Search for the cell housing the specified text and yield its (x, y) center coordinate. 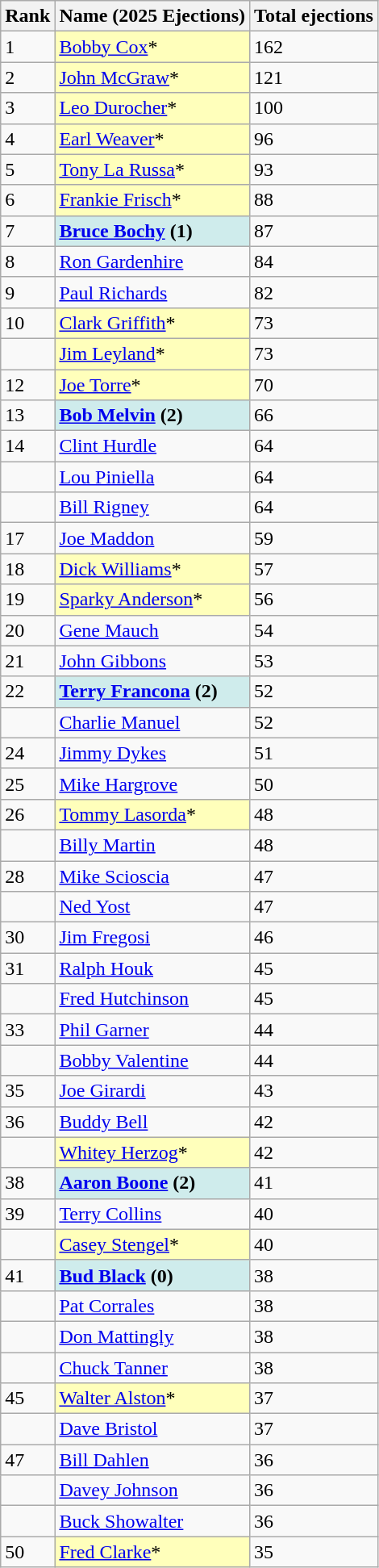
24 (27, 753)
Ned Yost (152, 907)
9 (27, 292)
2 (27, 77)
Bob Melvin (2) (152, 416)
7 (27, 231)
Chuck Tanner (152, 1368)
Ralph Houk (152, 968)
Bobby Cox* (152, 47)
Jimmy Dykes (152, 753)
28 (27, 876)
14 (27, 446)
Tony La Russa* (152, 169)
Terry Francona (2) (152, 692)
100 (314, 108)
Casey Stengel* (152, 1244)
82 (314, 292)
Davey Johnson (152, 1491)
88 (314, 200)
Jim Leyland* (152, 353)
Leo Durocher* (152, 108)
46 (314, 938)
Ron Gardenhire (152, 261)
6 (27, 200)
Lou Piniella (152, 477)
John McGraw* (152, 77)
5 (27, 169)
Don Mattingly (152, 1336)
59 (314, 538)
John Gibbons (152, 661)
162 (314, 47)
Tommy Lasorda* (152, 814)
39 (27, 1214)
Pat Corrales (152, 1306)
13 (27, 416)
Sparky Anderson* (152, 600)
Charlie Manuel (152, 722)
Bill Dahlen (152, 1460)
84 (314, 261)
Bud Black (0) (152, 1275)
Phil Garner (152, 1030)
Aaron Boone (2) (152, 1183)
53 (314, 661)
Fred Hutchinson (152, 999)
66 (314, 416)
10 (27, 323)
Buddy Bell (152, 1122)
Gene Mauch (152, 630)
Total ejections (314, 16)
20 (27, 630)
Terry Collins (152, 1214)
Bruce Bochy (1) (152, 231)
Mike Hargrove (152, 784)
21 (27, 661)
31 (27, 968)
121 (314, 77)
Clark Griffith* (152, 323)
Joe Torre* (152, 385)
30 (27, 938)
56 (314, 600)
Whitey Herzog* (152, 1152)
Rank (27, 16)
Buck Showalter (152, 1521)
Earl Weaver* (152, 139)
Frankie Frisch* (152, 200)
Fred Clarke* (152, 1552)
33 (27, 1030)
57 (314, 569)
Dave Bristol (152, 1429)
54 (314, 630)
19 (27, 600)
Dick Williams* (152, 569)
43 (314, 1091)
93 (314, 169)
4 (27, 139)
Joe Maddon (152, 538)
Billy Martin (152, 845)
26 (27, 814)
96 (314, 139)
12 (27, 385)
Mike Scioscia (152, 876)
22 (27, 692)
25 (27, 784)
18 (27, 569)
Bobby Valentine (152, 1060)
51 (314, 753)
17 (27, 538)
Jim Fregosi (152, 938)
Walter Alston* (152, 1399)
8 (27, 261)
3 (27, 108)
Paul Richards (152, 292)
1 (27, 47)
70 (314, 385)
87 (314, 231)
Bill Rigney (152, 508)
Name (2025 Ejections) (152, 16)
Joe Girardi (152, 1091)
Clint Hurdle (152, 446)
